Return (x, y) of the center of cell containing provided text 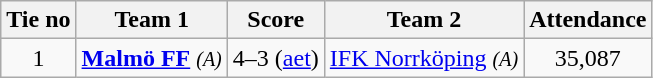
Tie no (38, 20)
Score (276, 20)
35,087 (588, 58)
Malmö FF (A) (152, 58)
Team 1 (152, 20)
1 (38, 58)
Attendance (588, 20)
4–3 (aet) (276, 58)
Team 2 (424, 20)
IFK Norrköping (A) (424, 58)
